Return the [X, Y] coordinate for the center point of the cell that contains the specified text.  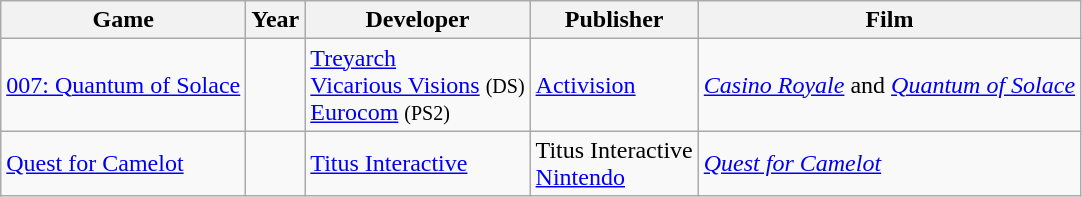
Game [124, 20]
Activision [614, 85]
Film [889, 20]
Developer [418, 20]
Publisher [614, 20]
Titus InteractiveNintendo [614, 164]
Titus Interactive [418, 164]
TreyarchVicarious Visions (DS)Eurocom (PS2) [418, 85]
007: Quantum of Solace [124, 85]
Casino Royale and Quantum of Solace [889, 85]
Year [276, 20]
